Find where the given text appears and provide that cell's center as (X, Y) coordinate. 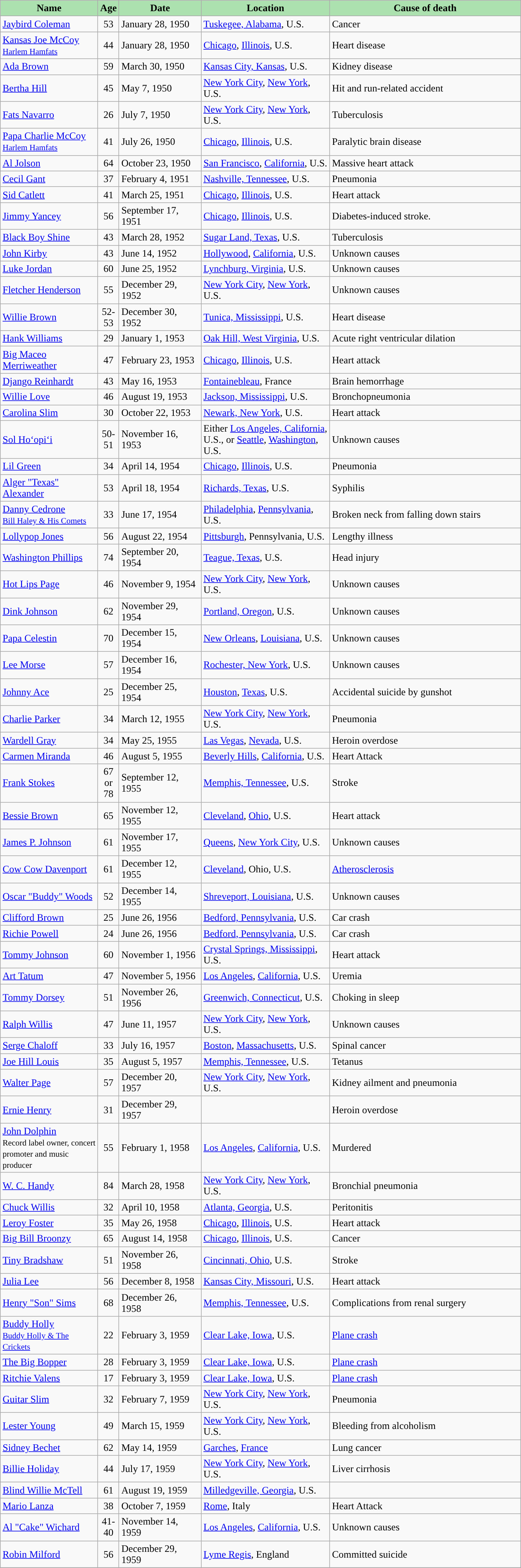
Sol Hoʻopiʻi (49, 439)
Wardell Gray (49, 740)
Lyme Regis, England (265, 1554)
67 or 78 (108, 783)
Shreveport, Louisiana, U.S. (265, 896)
November 1, 1956 (160, 954)
November 26, 1956 (160, 997)
Brain hemorrhage (425, 381)
March 15, 1959 (160, 1426)
August 5, 1957 (160, 1061)
Tiny Bradshaw (49, 1260)
Oscar "Buddy" Woods (49, 896)
Hit and run-related accident (425, 88)
Blind Willie McTell (49, 1490)
October 22, 1953 (160, 413)
Kansas City, Kansas, U.S. (265, 67)
Syphilis (425, 487)
Milledgeville, Georgia, U.S. (265, 1490)
Lee Morse (49, 665)
Lynchburg, Virginia, U.S. (265, 269)
Papa Celestin (49, 638)
Cecil Gant (49, 179)
Lil Green (49, 466)
Big Maceo Merriweather (49, 360)
Lollypop Jones (49, 536)
The Big Bopper (49, 1362)
Name (49, 8)
February 1, 1958 (160, 1148)
Cincinnati, Ohio, U.S. (265, 1260)
Joe Hill Louis (49, 1061)
September 20, 1954 (160, 557)
April 18, 1954 (160, 487)
August 14, 1958 (160, 1239)
Clifford Brown (49, 917)
August 5, 1955 (160, 756)
Uremia (425, 976)
Lengthy illness (425, 536)
Portland, Oregon, U.S. (265, 611)
Bleeding from alcoholism (425, 1426)
52-53 (108, 317)
Tommy Dorsey (49, 997)
July 7, 1950 (160, 115)
Spinal cancer (425, 1046)
Complications from renal surgery (425, 1303)
45 (108, 88)
Billie Holiday (49, 1469)
New Orleans, Louisiana, U.S. (265, 638)
Rome, Italy (265, 1506)
Hollywood, California, U.S. (265, 253)
Art Tatum (49, 976)
Bronchial pneumonia (425, 1186)
December 8, 1958 (160, 1281)
Atlanta, Georgia, U.S. (265, 1207)
March 25, 1951 (160, 194)
December 26, 1958 (160, 1303)
August 19, 1959 (160, 1490)
Carmen Miranda (49, 756)
Rochester, New York, U.S. (265, 665)
December 20, 1957 (160, 1083)
Ralph Willis (49, 1025)
Nashville, Tennessee, U.S. (265, 179)
Cause of death (425, 8)
Garches, France (265, 1448)
December 29, 1952 (160, 291)
Sugar Land, Texas, U.S. (265, 237)
Black Boy Shine (49, 237)
Danny Cedrone Bill Haley & His Comets (49, 515)
July 26, 1950 (160, 142)
Johnny Ace (49, 692)
Charlie Parker (49, 719)
March 28, 1952 (160, 237)
W. C. Handy (49, 1186)
26 (108, 115)
December 29, 1959 (160, 1554)
Serge Chaloff (49, 1046)
July 17, 1959 (160, 1469)
Jaybird Coleman (49, 24)
70 (108, 638)
June 25, 1952 (160, 269)
68 (108, 1303)
Julia Lee (49, 1281)
November 9, 1954 (160, 584)
Kansas City, Missouri, U.S. (265, 1281)
March 30, 1950 (160, 67)
April 10, 1958 (160, 1207)
Fletcher Henderson (49, 291)
June 17, 1954 (160, 515)
Lung cancer (425, 1448)
38 (108, 1506)
May 26, 1958 (160, 1223)
49 (108, 1426)
Committed suicide (425, 1554)
Liver cirrhosis (425, 1469)
Tommy Johnson (49, 954)
50-51 (108, 439)
December 30, 1952 (160, 317)
Jackson, Mississippi, U.S. (265, 397)
Tunica, Mississippi, U.S. (265, 317)
Queens, New York City, U.S. (265, 843)
Houston, Texas, U.S. (265, 692)
Bronchopneumonia (425, 397)
December 16, 1954 (160, 665)
July 16, 1957 (160, 1046)
30 (108, 413)
Al "Cake" Wichard (49, 1527)
San Francisco, California, U.S. (265, 163)
Ada Brown (49, 67)
June 14, 1952 (160, 253)
Leroy Foster (49, 1223)
February 23, 1953 (160, 360)
Alger "Texas" Alexander (49, 487)
June 11, 1957 (160, 1025)
Las Vegas, Nevada, U.S. (265, 740)
Crystal Springs, Mississippi, U.S. (265, 954)
52 (108, 896)
Kidney disease (425, 67)
64 (108, 163)
February 4, 1951 (160, 179)
Hank Williams (49, 339)
Richards, Texas, U.S. (265, 487)
24 (108, 933)
17 (108, 1378)
Papa Charlie McCoy Harlem Hamfats (49, 142)
Buddy Holly Buddy Holly & The Crickets (49, 1335)
Oak Hill, West Virginia, U.S. (265, 339)
31 (108, 1110)
Tetanus (425, 1061)
James P. Johnson (49, 843)
Massive heart attack (425, 163)
Chuck Willis (49, 1207)
Date (160, 8)
January 1, 1953 (160, 339)
November 26, 1958 (160, 1260)
Lester Young (49, 1426)
Big Bill Broonzy (49, 1239)
Accidental suicide by gunshot (425, 692)
Dink Johnson (49, 611)
Henry "Son" Sims (49, 1303)
Bertha Hill (49, 88)
Walter Page (49, 1083)
Philadelphia, Pennsylvania, U.S. (265, 515)
37 (108, 179)
March 28, 1958 (160, 1186)
Pittsburgh, Pennsylvania, U.S. (265, 536)
John Kirby (49, 253)
Tuskegee, Alabama, U.S. (265, 24)
December 12, 1955 (160, 869)
Location (265, 8)
Luke Jordan (49, 269)
Sidney Bechet (49, 1448)
Al Jolson (49, 163)
Age (108, 8)
Fats Navarro (49, 115)
Teague, Texas, U.S. (265, 557)
Diabetes-induced stroke. (425, 216)
Bessie Brown (49, 815)
February 7, 1959 (160, 1400)
Kansas Joe McCoy Harlem Hamfats (49, 46)
Carolina Slim (49, 413)
Boston, Massachusetts, U.S. (265, 1046)
October 23, 1950 (160, 163)
December 14, 1955 (160, 896)
Django Reinhardt (49, 381)
Willie Brown (49, 317)
November 16, 1953 (160, 439)
Broken neck from falling down stairs (425, 515)
Ernie Henry (49, 1110)
May 14, 1959 (160, 1448)
Peritonitis (425, 1207)
Murdered (425, 1148)
Richie Powell (49, 933)
Hot Lips Page (49, 584)
Atherosclerosis (425, 869)
John DolphinRecord label owner, concert promoter and music producer (49, 1148)
April 14, 1954 (160, 466)
November 14, 1959 (160, 1527)
Kidney ailment and pneumonia (425, 1083)
Acute right ventricular dilation (425, 339)
Mario Lanza (49, 1506)
Head injury (425, 557)
Guitar Slim (49, 1400)
Cow Cow Davenport (49, 869)
Beverly Hills, California, U.S. (265, 756)
November 29, 1954 (160, 611)
March 12, 1955 (160, 719)
November 5, 1956 (160, 976)
Robin Milford (49, 1554)
28 (108, 1362)
41-40 (108, 1527)
November 17, 1955 (160, 843)
59 (108, 67)
May 7, 1950 (160, 88)
November 12, 1955 (160, 815)
Either Los Angeles, California, U.S., or Seattle, Washington, U.S. (265, 439)
Fontainebleau, France (265, 381)
Willie Love (49, 397)
Sid Catlett (49, 194)
September 12, 1955 (160, 783)
December 25, 1954 (160, 692)
October 7, 1959 (160, 1506)
May 25, 1955 (160, 740)
August 22, 1954 (160, 536)
29 (108, 339)
August 19, 1953 (160, 397)
84 (108, 1186)
December 15, 1954 (160, 638)
Jimmy Yancey (49, 216)
Frank Stokes (49, 783)
74 (108, 557)
May 16, 1953 (160, 381)
December 29, 1957 (160, 1110)
September 17, 1951 (160, 216)
Newark, New York, U.S. (265, 413)
Choking in sleep (425, 997)
Ritchie Valens (49, 1378)
Greenwich, Connecticut, U.S. (265, 997)
22 (108, 1335)
Paralytic brain disease (425, 142)
Washington Phillips (49, 557)
